Return the (X, Y) coordinate for the center point of the cell that contains the specified text.  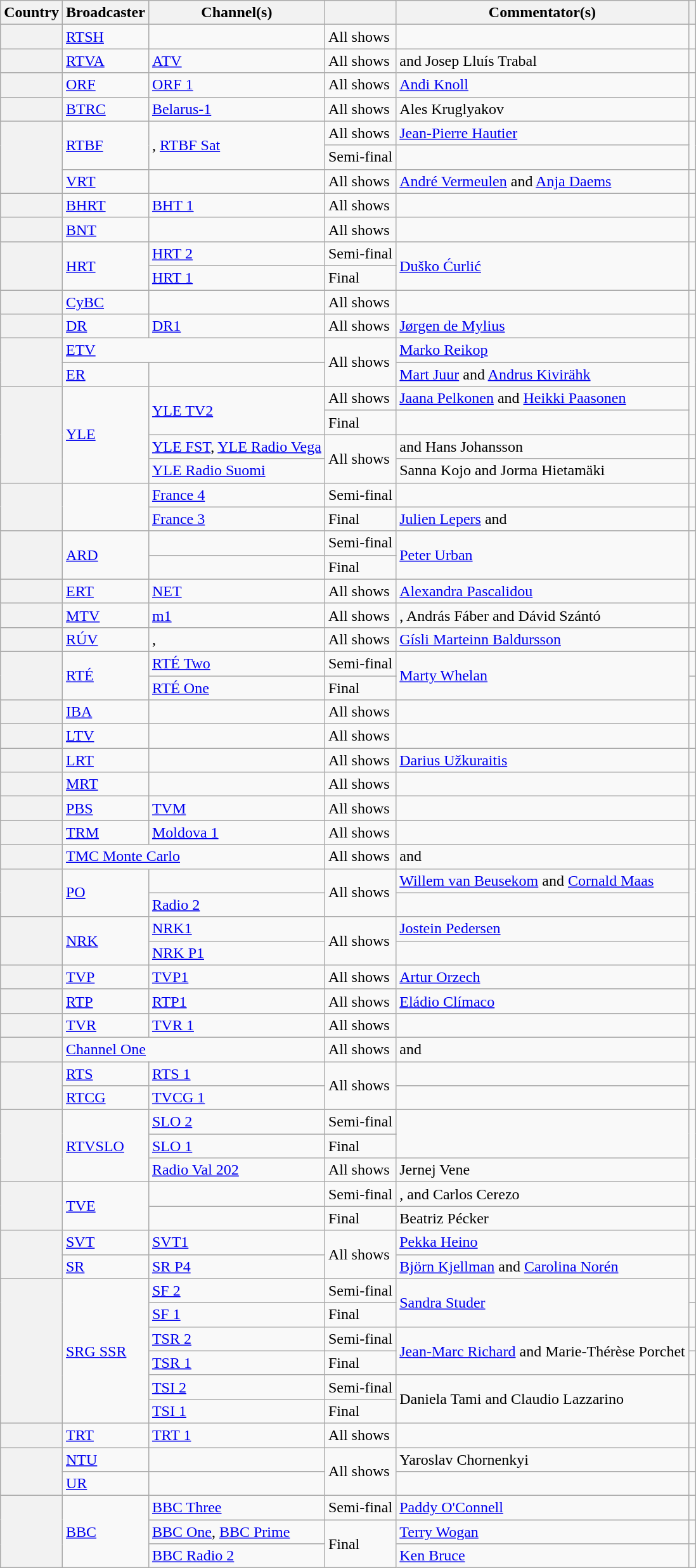
RTÉ One (236, 687)
RTVSLO (105, 1146)
Jørgen de Mylius (543, 326)
RTCG (105, 1098)
LTV (105, 736)
Radio 2 (236, 905)
André Vermeulen and Anja Daems (543, 181)
SF 1 (236, 1315)
RTS 1 (236, 1074)
SVT (105, 1242)
Terry Wogan (543, 1532)
Marko Reikop (543, 350)
ORF (105, 85)
IBA (105, 712)
Artur Orzech (543, 977)
YLE (105, 435)
NRK (105, 941)
France 4 (236, 495)
LRT (105, 760)
DR (105, 326)
Duško Ćurlić (543, 265)
TVM (236, 808)
SRG SSR (105, 1351)
ORF 1 (236, 85)
BHT 1 (236, 205)
Marty Whelan (543, 675)
ARD (105, 555)
m1 (236, 615)
Sandra Studer (543, 1303)
ATV (236, 61)
Beatriz Pécker (543, 1218)
CyBC (105, 302)
Yaroslav Chornenkyi (543, 1459)
NTU (105, 1459)
TSR 1 (236, 1363)
SVT1 (236, 1242)
Alexandra Pascalidou (543, 591)
BBC Three (236, 1508)
TVE (105, 1206)
SF 2 (236, 1291)
UR (105, 1484)
BBC (105, 1532)
PO (105, 893)
HRT 1 (236, 277)
Channel(s) (236, 13)
TSR 2 (236, 1339)
DR1 (236, 326)
RTP1 (236, 1001)
Ken Bruce (543, 1556)
YLE FST, YLE Radio Vega (236, 447)
Daniela Tami and Claudio Lazzarino (543, 1399)
Ales Kruglyakov (543, 109)
RTÉ Two (236, 663)
Peter Urban (543, 555)
VRT (105, 181)
and Hans Johansson (543, 447)
BTRC (105, 109)
Commentator(s) (543, 13)
NRK1 (236, 929)
Mart Juur and Andrus Kivirähk (543, 374)
RÚV (105, 639)
Belarus-1 (236, 109)
BHRT (105, 205)
, and Carlos Cerezo (543, 1194)
TRT 1 (236, 1435)
Radio Val 202 (236, 1170)
SR P4 (236, 1266)
RTÉ (105, 675)
YLE Radio Suomi (236, 471)
Willem van Beusekom and Cornald Maas (543, 881)
, (236, 639)
SLO 2 (236, 1122)
Gísli Marteinn Baldursson (543, 639)
France 3 (236, 519)
, RTBF Sat (236, 145)
Jostein Pedersen (543, 929)
Jernej Vene (543, 1170)
RTBF (105, 145)
RTS (105, 1074)
TVCG 1 (236, 1098)
TSI 1 (236, 1411)
ER (105, 374)
SR (105, 1266)
Darius Užkuraitis (543, 760)
TVR 1 (236, 1025)
TRT (105, 1435)
TRM (105, 832)
MRT (105, 784)
, András Fáber and Dávid Szántó (543, 615)
TVR (105, 1025)
ERT (105, 591)
PBS (105, 808)
RTVA (105, 61)
TMC Monte Carlo (193, 857)
Country (32, 13)
NRK P1 (236, 953)
BBC Radio 2 (236, 1556)
RTP (105, 1001)
TVP (105, 977)
Björn Kjellman and Carolina Norén (543, 1266)
Jean-Pierre Hautier (543, 133)
Andi Knoll (543, 85)
Paddy O'Connell (543, 1508)
and Josep Lluís Trabal (543, 61)
Jaana Pelkonen and Heikki Paasonen (543, 398)
HRT 2 (236, 253)
YLE TV2 (236, 411)
TSI 2 (236, 1387)
Channel One (193, 1049)
Sanna Kojo and Jorma Hietamäki (543, 471)
MTV (105, 615)
ETV (193, 350)
BNT (105, 229)
TVP1 (236, 977)
Julien Lepers and (543, 519)
Eládio Clímaco (543, 1001)
HRT (105, 265)
Pekka Heino (543, 1242)
Moldova 1 (236, 832)
Broadcaster (105, 13)
Jean-Marc Richard and Marie-Thérèse Porchet (543, 1351)
RTSH (105, 37)
BBC One, BBC Prime (236, 1532)
NET (236, 591)
SLO 1 (236, 1146)
